Identify which cell holds the provided text, then report its (x, y) central coordinate. 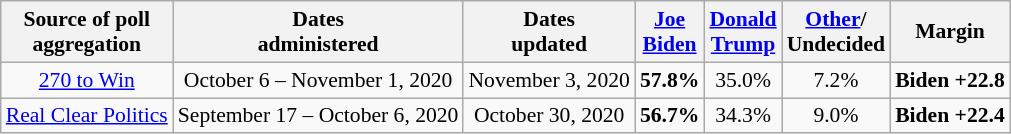
57.8% (670, 80)
Source of pollaggregation (87, 32)
Real Clear Politics (87, 116)
7.2% (836, 80)
270 to Win (87, 80)
JoeBiden (670, 32)
9.0% (836, 116)
September 17 – October 6, 2020 (318, 116)
56.7% (670, 116)
34.3% (742, 116)
Biden +22.8 (950, 80)
Dates updated (548, 32)
35.0% (742, 80)
Biden +22.4 (950, 116)
DonaldTrump (742, 32)
Dates administered (318, 32)
Margin (950, 32)
November 3, 2020 (548, 80)
October 6 – November 1, 2020 (318, 80)
October 30, 2020 (548, 116)
Other/Undecided (836, 32)
